Detect which cell encompasses the target text, then output its (x, y) center coordinate. 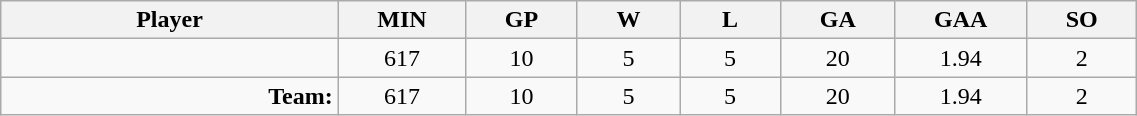
Team: (170, 96)
L (730, 20)
Player (170, 20)
W (628, 20)
GAA (961, 20)
GP (522, 20)
MIN (402, 20)
GA (838, 20)
SO (1081, 20)
